Find where the given text appears and provide that cell's center as [x, y] coordinate. 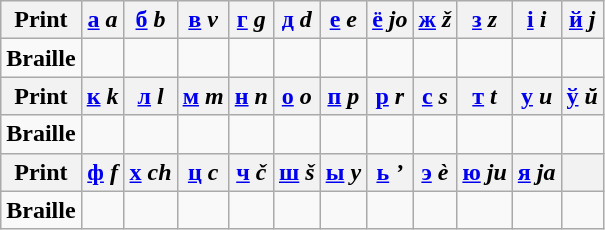
м m [203, 96]
г g [251, 20]
в v [203, 20]
д d [296, 20]
х ch [150, 172]
р r [390, 96]
о o [296, 96]
т t [484, 96]
з z [484, 20]
с s [435, 96]
я ja [536, 172]
ч č [251, 172]
ы y [343, 172]
ю ju [484, 172]
к k [102, 96]
а a [102, 20]
ц c [203, 172]
е e [343, 20]
ь ’ [390, 172]
п p [343, 96]
ф f [102, 172]
н n [251, 96]
л l [150, 96]
ў ŭ [582, 96]
і i [536, 20]
ш š [296, 172]
ё jo [390, 20]
й j [582, 20]
у u [536, 96]
э è [435, 172]
б b [150, 20]
ж ž [435, 20]
